Identify which cell holds the provided text, then report its (X, Y) central coordinate. 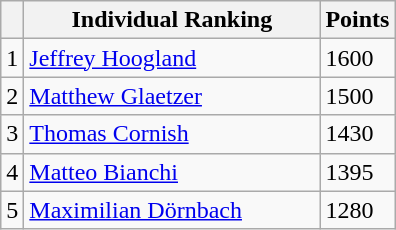
1600 (358, 58)
Thomas Cornish (172, 134)
Matthew Glaetzer (172, 96)
1280 (358, 210)
1 (12, 58)
3 (12, 134)
1430 (358, 134)
Maximilian Dörnbach (172, 210)
2 (12, 96)
Matteo Bianchi (172, 172)
1395 (358, 172)
Individual Ranking (172, 20)
5 (12, 210)
Jeffrey Hoogland (172, 58)
4 (12, 172)
Points (358, 20)
1500 (358, 96)
